Find where the given text appears and provide that cell's center as [X, Y] coordinate. 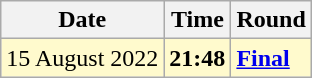
Time [198, 20]
15 August 2022 [82, 58]
Final [271, 58]
21:48 [198, 58]
Date [82, 20]
Round [271, 20]
